Search for the cell housing the specified text and yield its [x, y] center coordinate. 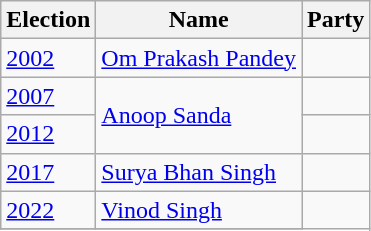
Anoop Sanda [199, 115]
2012 [48, 134]
Party [336, 20]
Election [48, 20]
2007 [48, 96]
2022 [48, 210]
2002 [48, 58]
Om Prakash Pandey [199, 58]
2017 [48, 172]
Name [199, 20]
Vinod Singh [199, 210]
Surya Bhan Singh [199, 172]
